Provide the (x, y) coordinate of the cell's center where the given text is located.  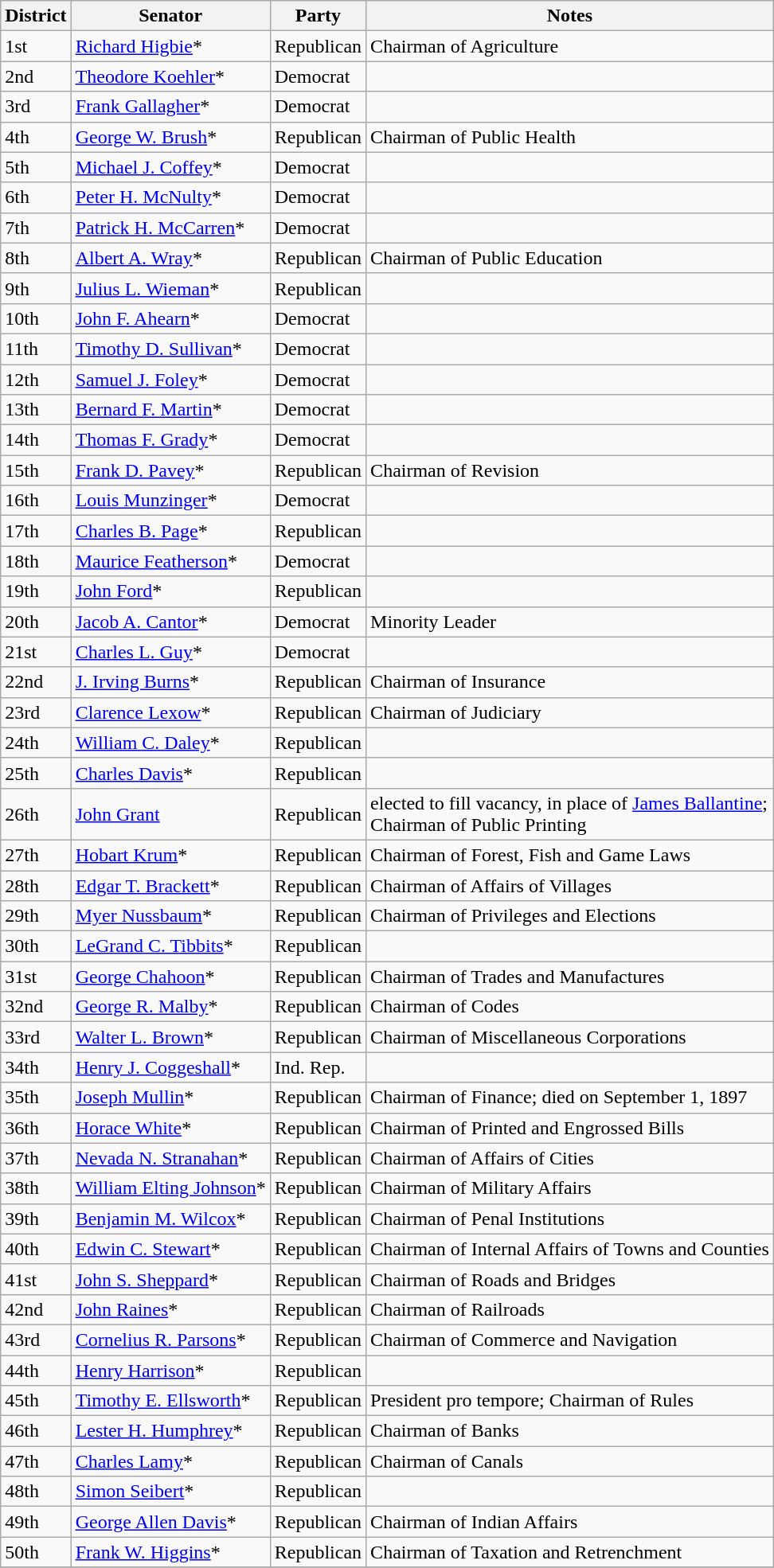
33rd (36, 1037)
12th (36, 380)
25th (36, 773)
10th (36, 318)
Chairman of Public Health (570, 137)
Maurice Featherson* (170, 561)
Bernard F. Martin* (170, 410)
Louis Munzinger* (170, 501)
Lester H. Humphrey* (170, 1431)
Minority Leader (570, 622)
William C. Daley* (170, 743)
50th (36, 1552)
Chairman of Commerce and Navigation (570, 1340)
Jacob A. Cantor* (170, 622)
Peter H. McNulty* (170, 197)
14th (36, 440)
Chairman of Codes (570, 1007)
2nd (36, 76)
Theodore Koehler* (170, 76)
Timothy E. Ellsworth* (170, 1401)
William Elting Johnson* (170, 1188)
27th (36, 855)
Samuel J. Foley* (170, 380)
Albert A. Wray* (170, 258)
elected to fill vacancy, in place of James Ballantine; Chairman of Public Printing (570, 813)
44th (36, 1370)
Chairman of Indian Affairs (570, 1522)
Benjamin M. Wilcox* (170, 1219)
Patrick H. McCarren* (170, 228)
36th (36, 1128)
48th (36, 1492)
J. Irving Burns* (170, 682)
4th (36, 137)
1st (36, 46)
Chairman of Affairs of Villages (570, 886)
6th (36, 197)
21st (36, 652)
Chairman of Taxation and Retrenchment (570, 1552)
Chairman of Banks (570, 1431)
16th (36, 501)
Richard Higbie* (170, 46)
31st (36, 977)
Timothy D. Sullivan* (170, 349)
District (36, 16)
Cornelius R. Parsons* (170, 1340)
38th (36, 1188)
39th (36, 1219)
Chairman of Judiciary (570, 712)
Myer Nussbaum* (170, 916)
Chairman of Finance; died on September 1, 1897 (570, 1098)
Chairman of Penal Institutions (570, 1219)
Edwin C. Stewart* (170, 1249)
32nd (36, 1007)
9th (36, 288)
Chairman of Privileges and Elections (570, 916)
Chairman of Revision (570, 470)
Michael J. Coffey* (170, 167)
37th (36, 1158)
24th (36, 743)
35th (36, 1098)
3rd (36, 107)
John Grant (170, 813)
George W. Brush* (170, 137)
Chairman of Roads and Bridges (570, 1279)
7th (36, 228)
Chairman of Affairs of Cities (570, 1158)
20th (36, 622)
Clarence Lexow* (170, 712)
34th (36, 1067)
Julius L. Wieman* (170, 288)
30th (36, 946)
8th (36, 258)
LeGrand C. Tibbits* (170, 946)
13th (36, 410)
Frank Gallagher* (170, 107)
Party (318, 16)
28th (36, 886)
Charles Lamy* (170, 1461)
Edgar T. Brackett* (170, 886)
Charles L. Guy* (170, 652)
Frank D. Pavey* (170, 470)
Walter L. Brown* (170, 1037)
42nd (36, 1309)
Frank W. Higgins* (170, 1552)
19th (36, 591)
Chairman of Canals (570, 1461)
George Allen Davis* (170, 1522)
Charles B. Page* (170, 531)
Chairman of Forest, Fish and Game Laws (570, 855)
5th (36, 167)
Notes (570, 16)
18th (36, 561)
John Ford* (170, 591)
Chairman of Insurance (570, 682)
Chairman of Railroads (570, 1309)
29th (36, 916)
41st (36, 1279)
15th (36, 470)
45th (36, 1401)
Henry Harrison* (170, 1370)
Simon Seibert* (170, 1492)
Chairman of Military Affairs (570, 1188)
Chairman of Internal Affairs of Towns and Counties (570, 1249)
George Chahoon* (170, 977)
Charles Davis* (170, 773)
John S. Sheppard* (170, 1279)
Chairman of Printed and Engrossed Bills (570, 1128)
17th (36, 531)
43rd (36, 1340)
Joseph Mullin* (170, 1098)
Nevada N. Stranahan* (170, 1158)
Chairman of Agriculture (570, 46)
Thomas F. Grady* (170, 440)
Horace White* (170, 1128)
Chairman of Trades and Manufactures (570, 977)
11th (36, 349)
46th (36, 1431)
Chairman of Miscellaneous Corporations (570, 1037)
John Raines* (170, 1309)
47th (36, 1461)
John F. Ahearn* (170, 318)
Ind. Rep. (318, 1067)
Hobart Krum* (170, 855)
Henry J. Coggeshall* (170, 1067)
Senator (170, 16)
40th (36, 1249)
President pro tempore; Chairman of Rules (570, 1401)
23rd (36, 712)
49th (36, 1522)
22nd (36, 682)
Chairman of Public Education (570, 258)
George R. Malby* (170, 1007)
26th (36, 813)
